Return the (X, Y) coordinate for the center point of the cell that contains the specified text.  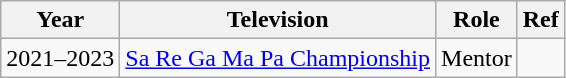
Year (60, 20)
Ref (540, 20)
Mentor (477, 58)
Sa Re Ga Ma Pa Championship (278, 58)
Television (278, 20)
Role (477, 20)
2021–2023 (60, 58)
